Locate the cell with the specified text and output its [X, Y] center coordinate. 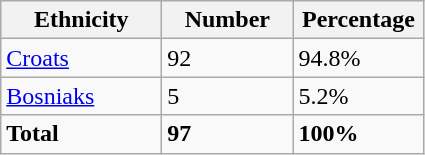
Percentage [358, 20]
Total [82, 134]
Ethnicity [82, 20]
Croats [82, 58]
100% [358, 134]
94.8% [358, 58]
97 [228, 134]
5 [228, 96]
5.2% [358, 96]
Number [228, 20]
Bosniaks [82, 96]
92 [228, 58]
